Scan for the cell matching the given text and deliver its (x, y) coordinate at center. 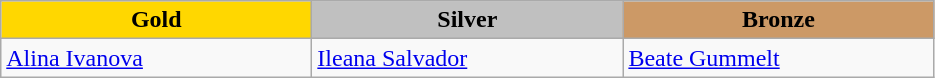
Ileana Salvador (468, 58)
Alina Ivanova (156, 58)
Bronze (778, 20)
Gold (156, 20)
Beate Gummelt (778, 58)
Silver (468, 20)
